Output the (x, y) coordinate of the center of the cell containing the given text.  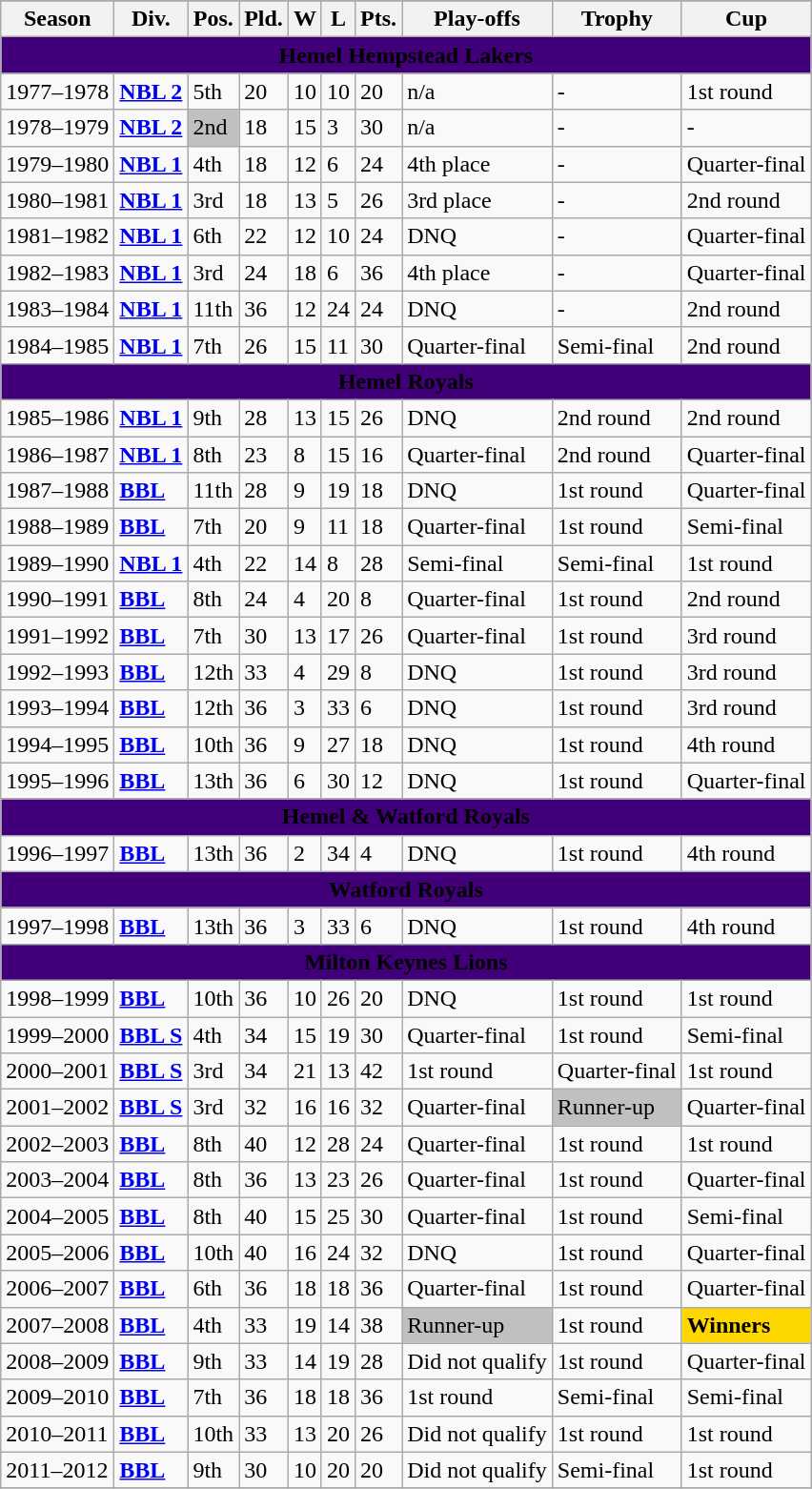
3rd place (477, 200)
1993–1994 (57, 708)
2003–2004 (57, 1180)
Play-offs (477, 19)
Hemel & Watford Royals (406, 817)
1984–1985 (57, 345)
Hemel Royals (406, 381)
1981–1982 (57, 236)
2004–2005 (57, 1216)
2010–2011 (57, 1434)
Trophy (617, 19)
2000–2001 (57, 1071)
Hemel Hempstead Lakers (406, 55)
Season (57, 19)
17 (337, 636)
1985–1986 (57, 418)
1990–1991 (57, 600)
Cup (746, 19)
27 (337, 744)
2011–2012 (57, 1470)
1979–1980 (57, 164)
2007–2008 (57, 1325)
Pld. (264, 19)
21 (305, 1071)
2006–2007 (57, 1289)
1989–1990 (57, 563)
Watford Royals (406, 889)
2nd (213, 128)
1978–1979 (57, 128)
Pts. (379, 19)
25 (337, 1216)
1987–1988 (57, 491)
5 (337, 200)
1986–1987 (57, 455)
2001–2002 (57, 1108)
W (305, 19)
1991–1992 (57, 636)
Milton Keynes Lions (406, 962)
Div. (151, 19)
5th (213, 92)
1994–1995 (57, 744)
Winners (746, 1325)
1982–1983 (57, 273)
1992–1993 (57, 672)
2005–2006 (57, 1253)
2002–2003 (57, 1144)
29 (337, 672)
2009–2010 (57, 1397)
1977–1978 (57, 92)
1983–1984 (57, 309)
38 (379, 1325)
Pos. (213, 19)
42 (379, 1071)
1996–1997 (57, 853)
1997–1998 (57, 926)
1998–1999 (57, 998)
1995–1996 (57, 781)
2 (305, 853)
1999–2000 (57, 1034)
1980–1981 (57, 200)
1988–1989 (57, 527)
L (337, 19)
2008–2009 (57, 1361)
